Return the [x, y] coordinate for the center point of the cell that contains the specified text.  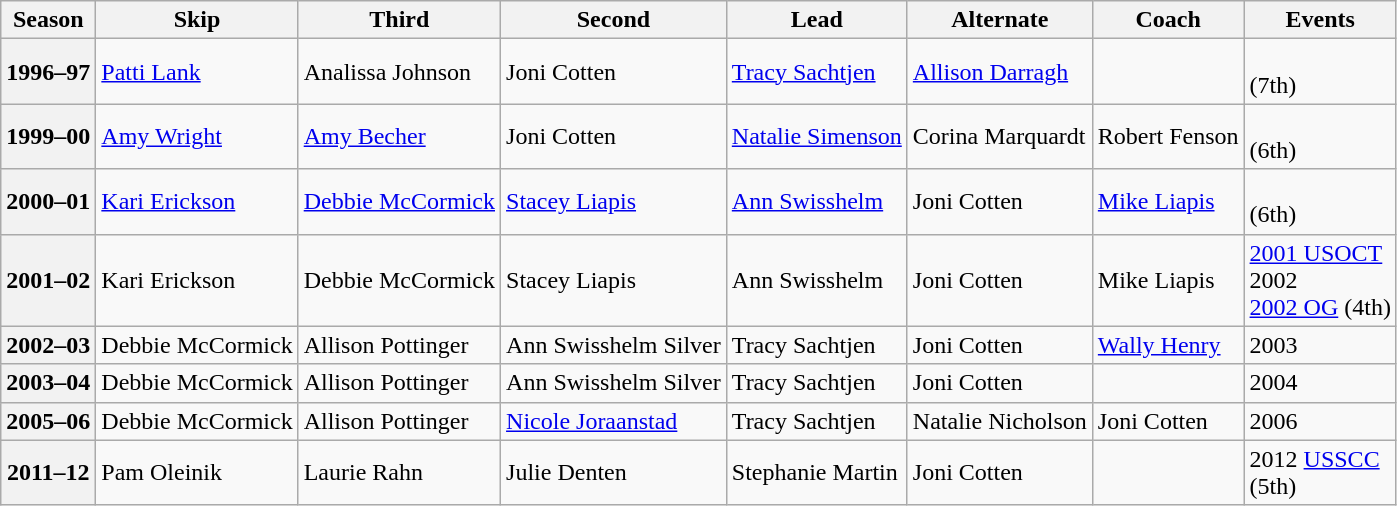
2005–06 [48, 421]
2003 [1320, 345]
Amy Becher [399, 136]
Coach [1168, 20]
Alternate [1000, 20]
Season [48, 20]
Lead [816, 20]
2003–04 [48, 383]
Stephanie Martin [816, 472]
Robert Fenson [1168, 136]
2012 USSCC (5th) [1320, 472]
Natalie Nicholson [1000, 421]
Analissa Johnson [399, 72]
Wally Henry [1168, 345]
Laurie Rahn [399, 472]
Patti Lank [197, 72]
2006 [1320, 421]
2001–02 [48, 280]
(7th) [1320, 72]
Natalie Simenson [816, 136]
2004 [1320, 383]
1996–97 [48, 72]
Allison Darragh [1000, 72]
Third [399, 20]
Nicole Joraanstad [614, 421]
Events [1320, 20]
Corina Marquardt [1000, 136]
Skip [197, 20]
2001 USOCT 2002 2002 OG (4th) [1320, 280]
2011–12 [48, 472]
Second [614, 20]
2002–03 [48, 345]
Julie Denten [614, 472]
Pam Oleinik [197, 472]
1999–00 [48, 136]
2000–01 [48, 202]
Amy Wright [197, 136]
